For the text-containing cell, return its midpoint in (x, y) coordinate format. 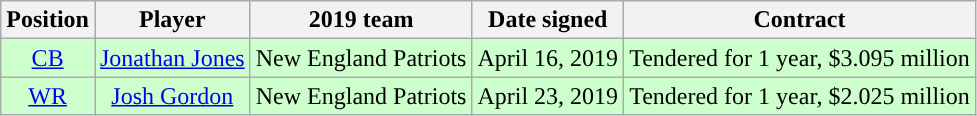
2019 team (361, 20)
April 23, 2019 (548, 96)
Josh Gordon (172, 96)
Jonathan Jones (172, 58)
WR (48, 96)
Position (48, 20)
Tendered for 1 year, $3.095 million (800, 58)
Player (172, 20)
April 16, 2019 (548, 58)
Date signed (548, 20)
CB (48, 58)
Tendered for 1 year, $2.025 million (800, 96)
Contract (800, 20)
